Determine the (x, y) coordinate at the center of the cell enclosing the given text.  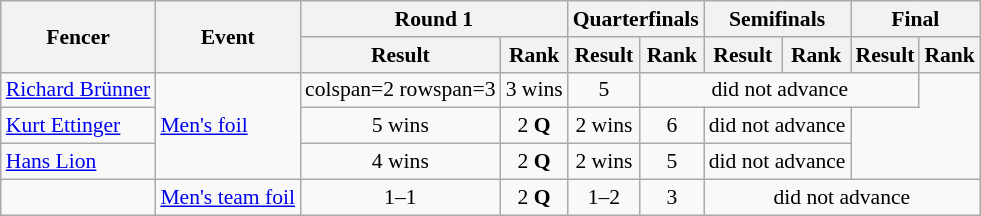
Kurt Ettinger (78, 126)
Quarterfinals (636, 19)
Event (228, 36)
3 (672, 197)
Fencer (78, 36)
1–1 (400, 197)
3 wins (534, 90)
4 wins (400, 162)
Men's team foil (228, 197)
5 wins (400, 126)
1–2 (604, 197)
colspan=2 rowspan=3 (400, 90)
Semifinals (778, 19)
Men's foil (228, 126)
Hans Lion (78, 162)
6 (672, 126)
Final (914, 19)
Richard Brünner (78, 90)
Round 1 (434, 19)
